Determine the [x, y] coordinate at the center of the cell enclosing the given text.  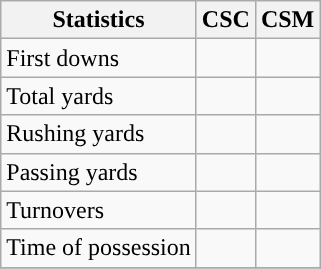
CSC [226, 20]
Time of possession [99, 248]
Rushing yards [99, 134]
CSM [287, 20]
Passing yards [99, 172]
Turnovers [99, 210]
Total yards [99, 96]
First downs [99, 58]
Statistics [99, 20]
